From the cell containing the given text, extract its center point as (X, Y) coordinate. 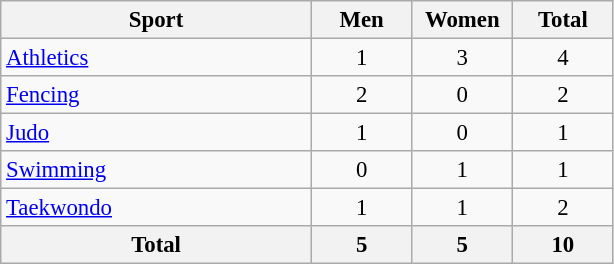
Sport (156, 20)
Women (462, 20)
Taekwondo (156, 208)
Athletics (156, 58)
Fencing (156, 95)
3 (462, 58)
10 (564, 245)
Judo (156, 133)
4 (564, 58)
Swimming (156, 170)
Men (362, 20)
